Capture the cell that displays the provided text and extract its (X, Y) central coordinate. 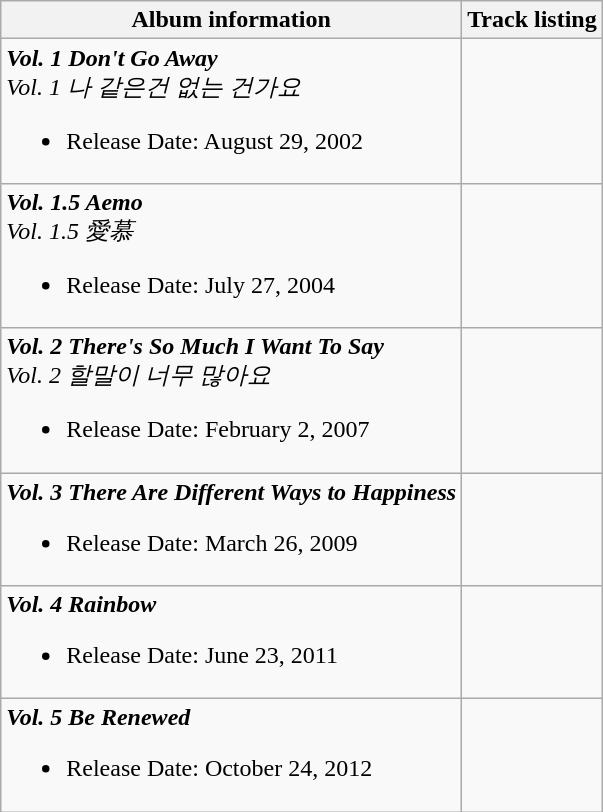
Vol. 3 There Are Different Ways to HappinessRelease Date: March 26, 2009 (232, 528)
Album information (232, 20)
Vol. 2 There's So Much I Want To Say Vol. 2 할말이 너무 많아요Release Date: February 2, 2007 (232, 400)
Track listing (532, 20)
Vol. 4 RainbowRelease Date: June 23, 2011 (232, 642)
Vol. 1.5 Aemo Vol. 1.5 愛慕Release Date: July 27, 2004 (232, 256)
Vol. 5 Be RenewedRelease Date: October 24, 2012 (232, 756)
Vol. 1 Don't Go Away Vol. 1 나 같은건 없는 건가요Release Date: August 29, 2002 (232, 112)
